From the cell containing the given text, extract its center point as (X, Y) coordinate. 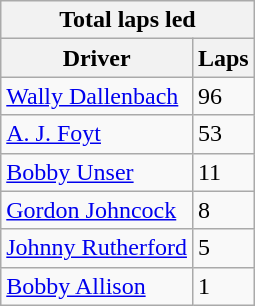
Bobby Allison (97, 286)
8 (223, 210)
A. J. Foyt (97, 134)
53 (223, 134)
96 (223, 96)
11 (223, 172)
Driver (97, 58)
5 (223, 248)
Johnny Rutherford (97, 248)
1 (223, 286)
Gordon Johncock (97, 210)
Laps (223, 58)
Wally Dallenbach (97, 96)
Bobby Unser (97, 172)
Total laps led (128, 20)
